Return the (X, Y) coordinate for the center point of the cell that contains the specified text.  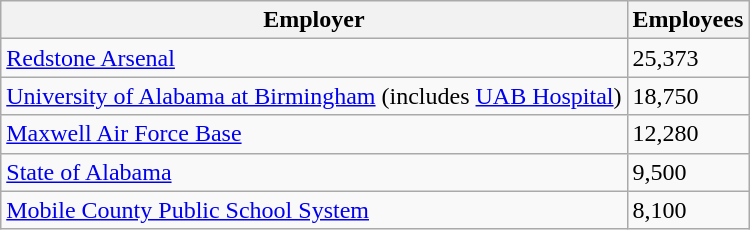
Mobile County Public School System (314, 210)
University of Alabama at Birmingham (includes UAB Hospital) (314, 96)
25,373 (688, 58)
Employees (688, 20)
Redstone Arsenal (314, 58)
12,280 (688, 134)
9,500 (688, 172)
State of Alabama (314, 172)
Maxwell Air Force Base (314, 134)
Employer (314, 20)
18,750 (688, 96)
8,100 (688, 210)
